Return the [X, Y] coordinate for the center point of the cell that contains the specified text.  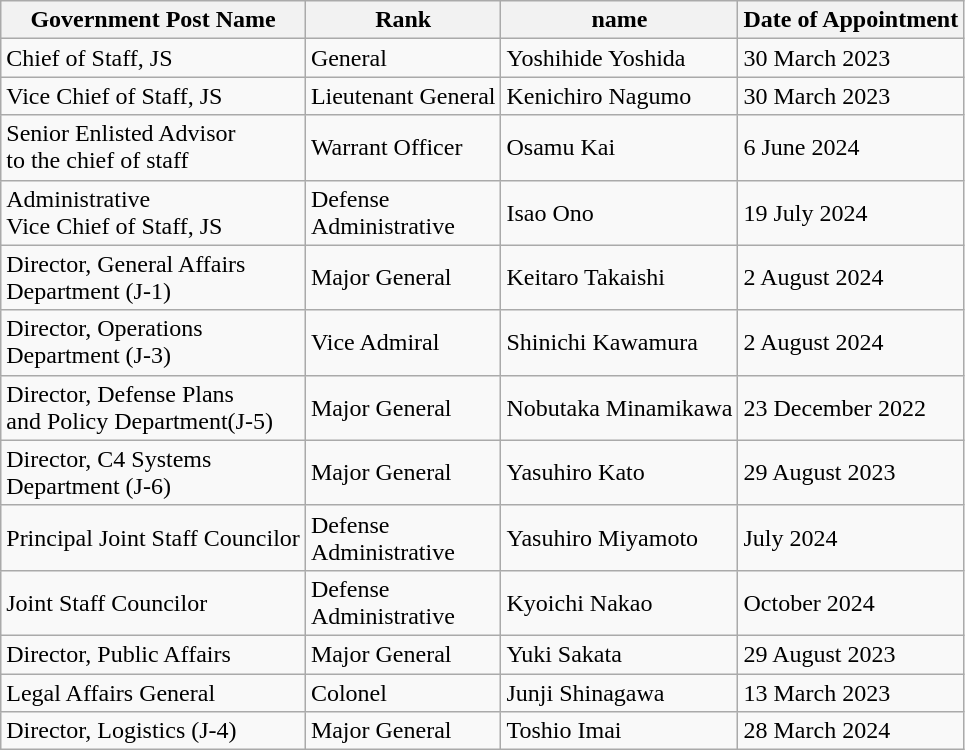
6 June 2024 [851, 148]
Vice Admiral [403, 342]
23 December 2022 [851, 408]
Date of Appointment [851, 20]
Yasuhiro Miyamoto [620, 538]
General [403, 58]
Director, C4 SystemsDepartment (J-6) [154, 472]
July 2024 [851, 538]
Osamu Kai [620, 148]
Colonel [403, 693]
Isao Ono [620, 212]
Joint Staff Councilor [154, 602]
Kyoichi Nakao [620, 602]
Legal Affairs General [154, 693]
Vice Chief of Staff, JS [154, 96]
Rank [403, 20]
Nobutaka Minamikawa [620, 408]
Principal Joint Staff Councilor [154, 538]
Yasuhiro Kato [620, 472]
28 March 2024 [851, 731]
Yuki Sakata [620, 654]
Kenichiro Nagumo [620, 96]
19 July 2024 [851, 212]
Junji Shinagawa [620, 693]
Lieutenant General [403, 96]
Keitaro Takaishi [620, 278]
Shinichi Kawamura [620, 342]
Director, General AffairsDepartment (J-1) [154, 278]
name [620, 20]
Director, Public Affairs [154, 654]
Yoshihide Yoshida [620, 58]
Director, Defense Plansand Policy Department(J-5) [154, 408]
Director, Logistics (J-4) [154, 731]
Government Post Name [154, 20]
AdministrativeVice Chief of Staff, JS [154, 212]
October 2024 [851, 602]
Senior Enlisted Advisorto the chief of staff [154, 148]
Warrant Officer [403, 148]
Toshio Imai [620, 731]
Director, OperationsDepartment (J-3) [154, 342]
13 March 2023 [851, 693]
Chief of Staff, JS [154, 58]
